Search for the cell housing the specified text and yield its (x, y) center coordinate. 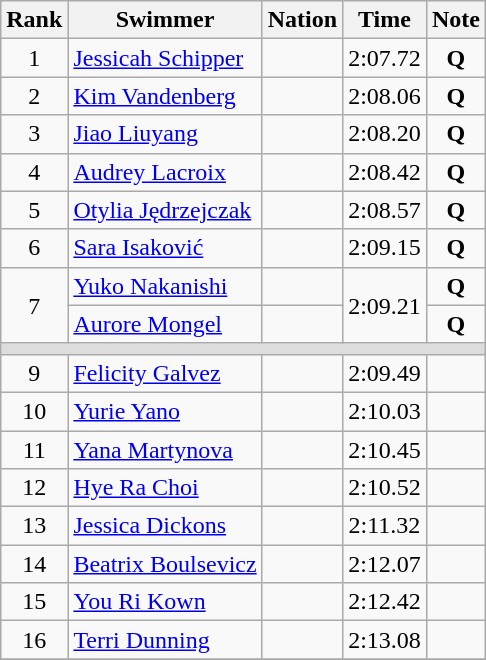
Jessica Dickons (165, 526)
13 (34, 526)
2:13.08 (385, 640)
Jiao Liuyang (165, 134)
16 (34, 640)
Time (385, 20)
2:09.21 (385, 305)
14 (34, 564)
Hye Ra Choi (165, 488)
2:08.06 (385, 96)
1 (34, 58)
15 (34, 602)
2:12.42 (385, 602)
6 (34, 248)
Otylia Jędrzejczak (165, 210)
Terri Dunning (165, 640)
9 (34, 373)
You Ri Kown (165, 602)
2:08.57 (385, 210)
Audrey Lacroix (165, 172)
2:09.15 (385, 248)
Yurie Yano (165, 411)
7 (34, 305)
3 (34, 134)
2:07.72 (385, 58)
12 (34, 488)
Note (456, 20)
2:08.42 (385, 172)
2:12.07 (385, 564)
11 (34, 449)
Jessicah Schipper (165, 58)
2:10.52 (385, 488)
2:09.49 (385, 373)
Yuko Nakanishi (165, 286)
10 (34, 411)
Rank (34, 20)
Beatrix Boulsevicz (165, 564)
Swimmer (165, 20)
Nation (302, 20)
Kim Vandenberg (165, 96)
4 (34, 172)
2:08.20 (385, 134)
Aurore Mongel (165, 324)
2:11.32 (385, 526)
5 (34, 210)
Yana Martynova (165, 449)
2 (34, 96)
Felicity Galvez (165, 373)
2:10.03 (385, 411)
Sara Isaković (165, 248)
2:10.45 (385, 449)
